Output the [x, y] coordinate of the center of the cell containing the given text.  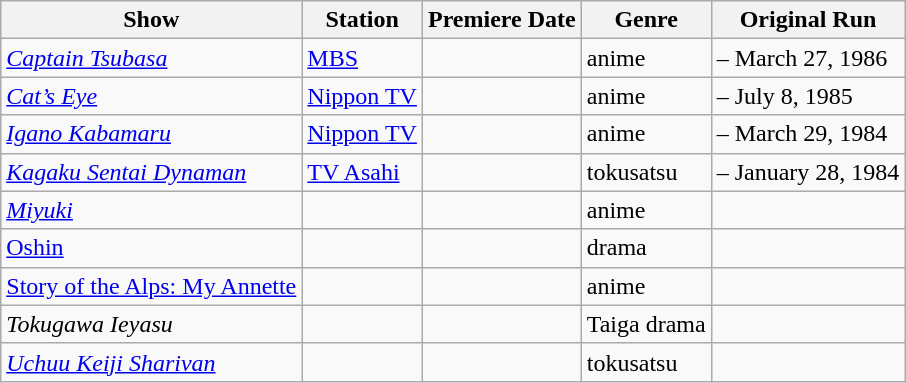
Show [152, 20]
Miyuki [152, 210]
Captain Tsubasa [152, 58]
Igano Kabamaru [152, 134]
Oshin [152, 248]
– July 8, 1985 [808, 96]
Station [362, 20]
Cat’s Eye [152, 96]
Kagaku Sentai Dynaman [152, 172]
– March 29, 1984 [808, 134]
MBS [362, 58]
Premiere Date [502, 20]
Original Run [808, 20]
TV Asahi [362, 172]
Uchuu Keiji Sharivan [152, 362]
Tokugawa Ieyasu [152, 324]
– March 27, 1986 [808, 58]
drama [646, 248]
Taiga drama [646, 324]
Story of the Alps: My Annette [152, 286]
– January 28, 1984 [808, 172]
Genre [646, 20]
